Find where the given text appears and provide that cell's center as [x, y] coordinate. 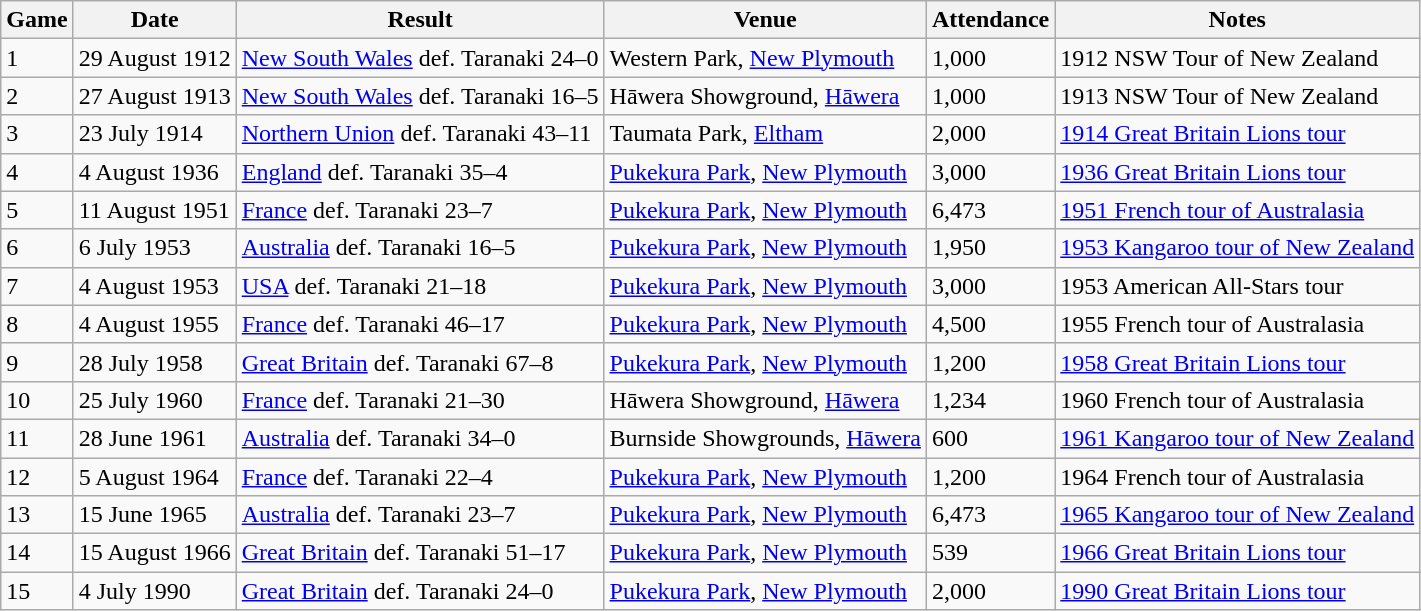
15 August 1966 [154, 553]
Australia def. Taranaki 16–5 [420, 248]
10 [37, 400]
600 [990, 438]
Notes [1238, 20]
France def. Taranaki 22–4 [420, 477]
1,950 [990, 248]
Burnside Showgrounds, Hāwera [765, 438]
25 July 1960 [154, 400]
Great Britain def. Taranaki 67–8 [420, 362]
Australia def. Taranaki 34–0 [420, 438]
14 [37, 553]
Date [154, 20]
France def. Taranaki 46–17 [420, 324]
Taumata Park, Eltham [765, 134]
Great Britain def. Taranaki 51–17 [420, 553]
Western Park, New Plymouth [765, 58]
France def. Taranaki 21–30 [420, 400]
1936 Great Britain Lions tour [1238, 172]
Game [37, 20]
29 August 1912 [154, 58]
28 June 1961 [154, 438]
12 [37, 477]
5 August 1964 [154, 477]
8 [37, 324]
23 July 1914 [154, 134]
4 August 1955 [154, 324]
9 [37, 362]
1914 Great Britain Lions tour [1238, 134]
1965 Kangaroo tour of New Zealand [1238, 515]
2 [37, 96]
1960 French tour of Australasia [1238, 400]
28 July 1958 [154, 362]
France def. Taranaki 23–7 [420, 210]
Result [420, 20]
Australia def. Taranaki 23–7 [420, 515]
11 August 1951 [154, 210]
15 [37, 591]
11 [37, 438]
13 [37, 515]
1953 Kangaroo tour of New Zealand [1238, 248]
4 August 1936 [154, 172]
4,500 [990, 324]
1990 Great Britain Lions tour [1238, 591]
Northern Union def. Taranaki 43–11 [420, 134]
1961 Kangaroo tour of New Zealand [1238, 438]
27 August 1913 [154, 96]
USA def. Taranaki 21–18 [420, 286]
1966 Great Britain Lions tour [1238, 553]
New South Wales def. Taranaki 24–0 [420, 58]
New South Wales def. Taranaki 16–5 [420, 96]
5 [37, 210]
1912 NSW Tour of New Zealand [1238, 58]
Venue [765, 20]
Attendance [990, 20]
1953 American All-Stars tour [1238, 286]
1964 French tour of Australasia [1238, 477]
7 [37, 286]
15 June 1965 [154, 515]
1951 French tour of Australasia [1238, 210]
4 August 1953 [154, 286]
1913 NSW Tour of New Zealand [1238, 96]
1 [37, 58]
1955 French tour of Australasia [1238, 324]
1958 Great Britain Lions tour [1238, 362]
3 [37, 134]
4 [37, 172]
539 [990, 553]
4 July 1990 [154, 591]
England def. Taranaki 35–4 [420, 172]
6 July 1953 [154, 248]
6 [37, 248]
1,234 [990, 400]
Great Britain def. Taranaki 24–0 [420, 591]
